Identify which cell holds the provided text, then report its (x, y) central coordinate. 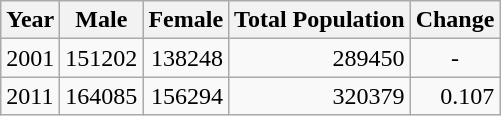
- (455, 58)
Change (455, 20)
0.107 (455, 96)
289450 (320, 58)
Year (30, 20)
156294 (186, 96)
2001 (30, 58)
138248 (186, 58)
151202 (102, 58)
Total Population (320, 20)
164085 (102, 96)
Female (186, 20)
320379 (320, 96)
Male (102, 20)
2011 (30, 96)
